Pinpoint the cell where the given text exists, returning its [x, y] midpoint coordinate. 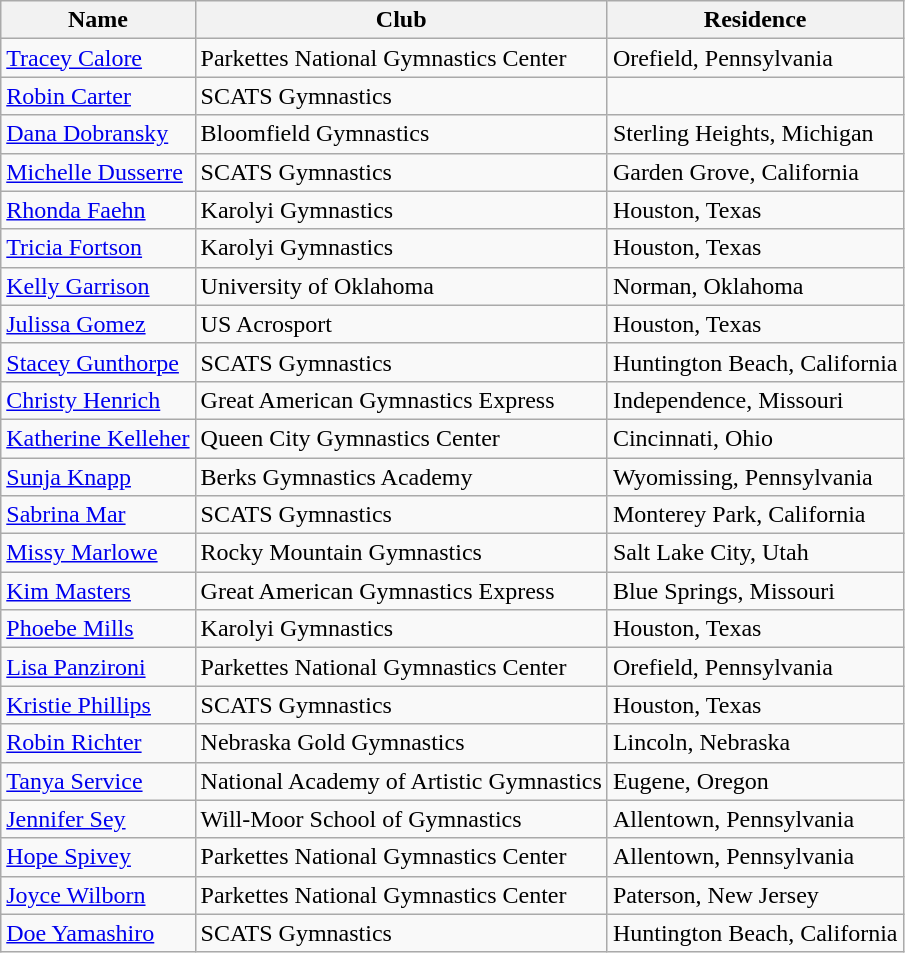
Robin Carter [98, 96]
Eugene, Oregon [755, 781]
Salt Lake City, Utah [755, 553]
Tracey Calore [98, 58]
Cincinnati, Ohio [755, 438]
Name [98, 20]
Sterling Heights, Michigan [755, 134]
Tanya Service [98, 781]
Independence, Missouri [755, 400]
Phoebe Mills [98, 629]
Queen City Gymnastics Center [401, 438]
National Academy of Artistic Gymnastics [401, 781]
Norman, Oklahoma [755, 286]
Dana Dobransky [98, 134]
Berks Gymnastics Academy [401, 477]
Tricia Fortson [98, 248]
Joyce Wilborn [98, 895]
Jennifer Sey [98, 819]
Katherine Kelleher [98, 438]
Hope Spivey [98, 857]
Kristie Phillips [98, 705]
US Acrosport [401, 324]
Blue Springs, Missouri [755, 591]
Nebraska Gold Gymnastics [401, 743]
Rocky Mountain Gymnastics [401, 553]
Stacey Gunthorpe [98, 362]
Residence [755, 20]
Monterey Park, California [755, 515]
Garden Grove, California [755, 172]
Lincoln, Nebraska [755, 743]
Kelly Garrison [98, 286]
Doe Yamashiro [98, 933]
Julissa Gomez [98, 324]
Robin Richter [98, 743]
Sabrina Mar [98, 515]
Paterson, New Jersey [755, 895]
Lisa Panzironi [98, 667]
Rhonda Faehn [98, 210]
Will-Moor School of Gymnastics [401, 819]
Club [401, 20]
Kim Masters [98, 591]
Sunja Knapp [98, 477]
Christy Henrich [98, 400]
Bloomfield Gymnastics [401, 134]
Missy Marlowe [98, 553]
Michelle Dusserre [98, 172]
University of Oklahoma [401, 286]
Wyomissing, Pennsylvania [755, 477]
